Pinpoint the cell where the given text exists, returning its [X, Y] midpoint coordinate. 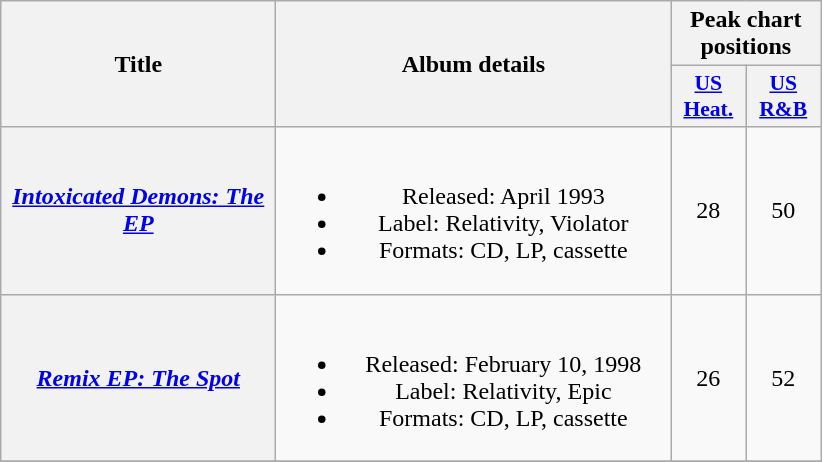
Remix EP: The Spot [138, 378]
50 [784, 210]
52 [784, 378]
Peak chart positions [746, 34]
28 [708, 210]
Intoxicated Demons: The EP [138, 210]
USR&B [784, 96]
Released: April 1993Label: Relativity, ViolatorFormats: CD, LP, cassette [474, 210]
Album details [474, 64]
26 [708, 378]
USHeat. [708, 96]
Title [138, 64]
Released: February 10, 1998Label: Relativity, EpicFormats: CD, LP, cassette [474, 378]
